Pinpoint the cell where the given text exists, returning its [X, Y] midpoint coordinate. 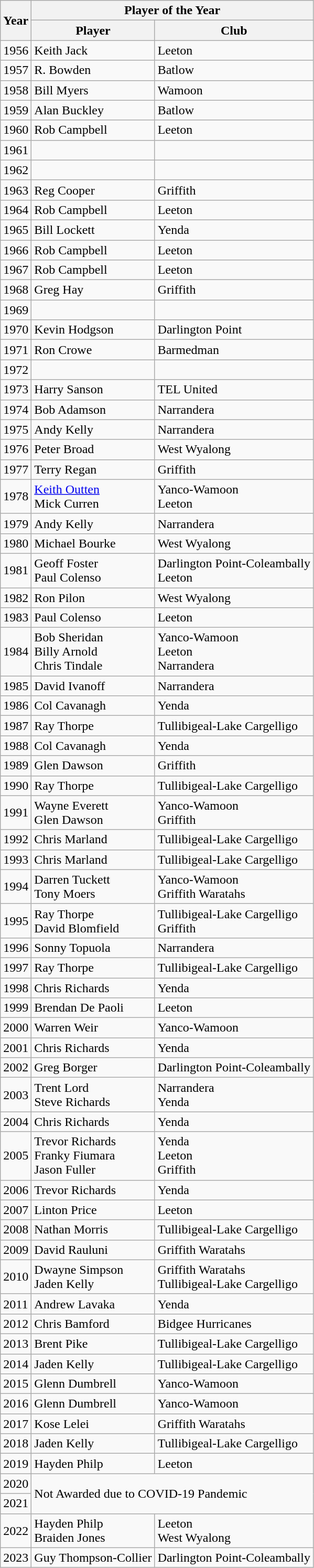
1991 [16, 813]
Warren Weir [93, 1028]
2023 [16, 1558]
Ron Pilon [93, 597]
1984 [16, 652]
Nathan Morris [93, 1230]
1975 [16, 429]
Brent Pike [93, 1344]
Darren TuckettTony Moers [93, 886]
2015 [16, 1384]
Chris Bamford [93, 1324]
2004 [16, 1122]
Andrew Lavaka [93, 1304]
1971 [16, 350]
2014 [16, 1364]
Bidgee Hurricanes [234, 1324]
2000 [16, 1028]
1981 [16, 571]
1956 [16, 50]
Tullibigeal-Lake Cargelligo Griffith [234, 921]
Trent LordSteve Richards [93, 1095]
Yanco-Wamoon Griffith Waratahs [234, 886]
1994 [16, 886]
Trevor RichardsFranky FiumaraJason Fuller [93, 1156]
Player [93, 30]
Greg Borger [93, 1068]
2005 [16, 1156]
1978 [16, 496]
1997 [16, 968]
Bob SheridanBilly ArnoldChris Tindale [93, 652]
Bill Myers [93, 90]
Hayden PhilpBraiden Jones [93, 1530]
Year [16, 20]
Paul Colenso [93, 618]
Yanco-Wamoon Griffith [234, 813]
1958 [16, 90]
1993 [16, 860]
David Ivanoff [93, 686]
Guy Thompson-Collier [93, 1558]
1988 [16, 746]
Bob Adamson [93, 410]
Player of the Year [172, 10]
1959 [16, 110]
1989 [16, 766]
Yenda Leeton Griffith [234, 1156]
1979 [16, 523]
1967 [16, 270]
1973 [16, 390]
2001 [16, 1048]
1957 [16, 70]
1964 [16, 210]
Reg Cooper [93, 190]
1999 [16, 1008]
Bill Lockett [93, 230]
1962 [16, 170]
1976 [16, 449]
1969 [16, 310]
2009 [16, 1250]
Darlington Point [234, 330]
Ray ThorpeDavid Blomfield [93, 921]
1980 [16, 543]
2022 [16, 1530]
Peter Broad [93, 449]
Barmedman [234, 350]
2011 [16, 1304]
2021 [16, 1503]
Alan Buckley [93, 110]
Trevor Richards [93, 1190]
1985 [16, 686]
2020 [16, 1484]
2002 [16, 1068]
1987 [16, 726]
1996 [16, 948]
David Rauluni [93, 1250]
Wamoon [234, 90]
1992 [16, 840]
Narrandera Yenda [234, 1095]
Yanco-Wamoon Leeton [234, 496]
2013 [16, 1344]
Wayne EverettGlen Dawson [93, 813]
Kose Lelei [93, 1424]
R. Bowden [93, 70]
Yanco-Wamoon Leeton Narrandera [234, 652]
Keith OuttenMick Curren [93, 496]
Harry Sanson [93, 390]
Michael Bourke [93, 543]
Geoff FosterPaul Colenso [93, 571]
2019 [16, 1464]
Glen Dawson [93, 766]
Terry Regan [93, 469]
1965 [16, 230]
Linton Price [93, 1210]
Kevin Hodgson [93, 330]
Sonny Topuola [93, 948]
1961 [16, 150]
2003 [16, 1095]
1977 [16, 469]
2017 [16, 1424]
Darlington Point-Coleambally Leeton [234, 571]
Ron Crowe [93, 350]
1968 [16, 290]
Keith Jack [93, 50]
1998 [16, 987]
1974 [16, 410]
2006 [16, 1190]
1963 [16, 190]
Brendan De Paoli [93, 1008]
1970 [16, 330]
Griffith Waratahs Tullibigeal-Lake Cargelligo [234, 1276]
1966 [16, 250]
1982 [16, 597]
Leeton West Wyalong [234, 1530]
2007 [16, 1210]
Club [234, 30]
TEL United [234, 390]
2010 [16, 1276]
Hayden Philp [93, 1464]
1995 [16, 921]
1990 [16, 786]
Dwayne SimpsonJaden Kelly [93, 1276]
2008 [16, 1230]
1960 [16, 130]
2016 [16, 1404]
Greg Hay [93, 290]
1983 [16, 618]
1986 [16, 706]
2012 [16, 1324]
2018 [16, 1444]
1972 [16, 370]
Not Awarded due to COVID-19 Pandemic [172, 1494]
